Extract the [x, y] coordinate from the center of the cell holding the provided text.  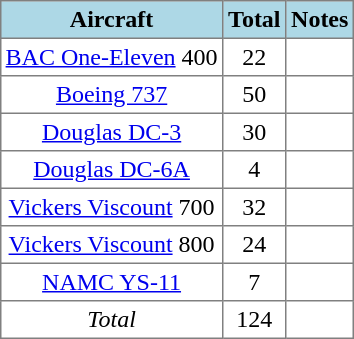
30 [254, 132]
24 [254, 245]
22 [254, 57]
4 [254, 170]
32 [254, 207]
Aircraft [111, 20]
124 [254, 320]
Notes [320, 20]
Vickers Viscount 700 [111, 207]
7 [254, 282]
Douglas DC-6A [111, 170]
Douglas DC-3 [111, 132]
Boeing 737 [111, 95]
50 [254, 95]
Vickers Viscount 800 [111, 245]
NAMC YS-11 [111, 282]
BAC One-Eleven 400 [111, 57]
